Return [x, y] of the center of cell containing provided text 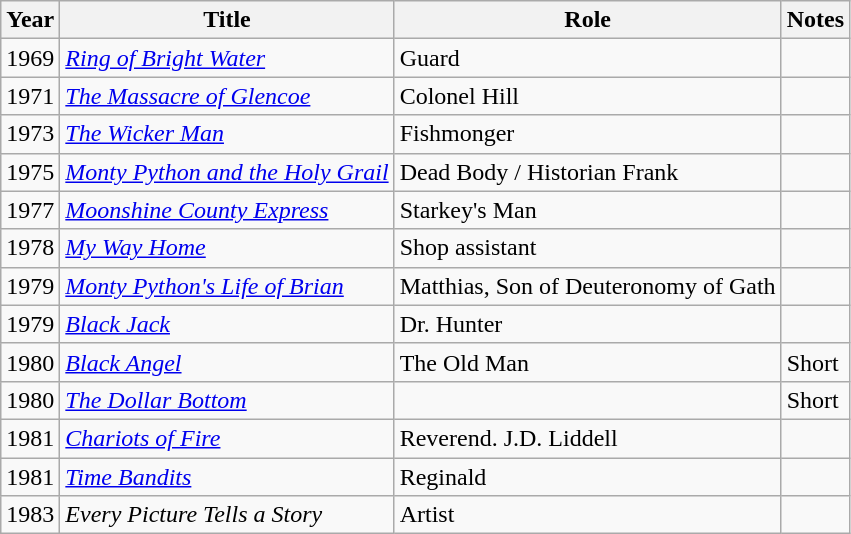
1977 [30, 210]
Shop assistant [588, 248]
1969 [30, 58]
Monty Python and the Holy Grail [227, 172]
Dr. Hunter [588, 324]
Matthias, Son of Deuteronomy of Gath [588, 286]
1983 [30, 515]
Black Jack [227, 324]
Chariots of Fire [227, 438]
Starkey's Man [588, 210]
Colonel Hill [588, 96]
Reverend. J.D. Liddell [588, 438]
Ring of Bright Water [227, 58]
Artist [588, 515]
Role [588, 20]
The Massacre of Glencoe [227, 96]
The Dollar Bottom [227, 400]
1971 [30, 96]
1975 [30, 172]
My Way Home [227, 248]
Fishmonger [588, 134]
Black Angel [227, 362]
Title [227, 20]
Time Bandits [227, 477]
Reginald [588, 477]
Dead Body / Historian Frank [588, 172]
The Old Man [588, 362]
Monty Python's Life of Brian [227, 286]
Every Picture Tells a Story [227, 515]
1973 [30, 134]
Year [30, 20]
The Wicker Man [227, 134]
Moonshine County Express [227, 210]
Guard [588, 58]
Notes [815, 20]
1978 [30, 248]
